Search for the cell housing the specified text and yield its [x, y] center coordinate. 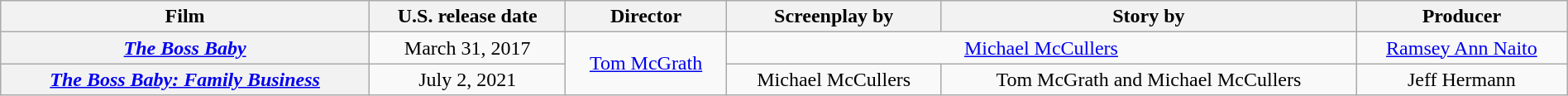
March 31, 2017 [466, 48]
The Boss Baby: Family Business [185, 79]
Tom McGrath and Michael McCullers [1148, 79]
Story by [1148, 17]
U.S. release date [466, 17]
Jeff Hermann [1462, 79]
Director [646, 17]
Tom McGrath [646, 64]
July 2, 2021 [466, 79]
Ramsey Ann Naito [1462, 48]
Screenplay by [834, 17]
The Boss Baby [185, 48]
Producer [1462, 17]
Film [185, 17]
